For the text-containing cell, return its midpoint in [X, Y] coordinate format. 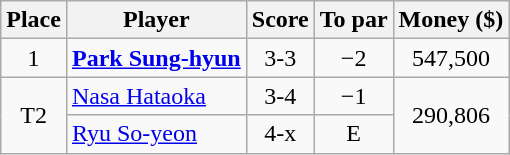
Money ($) [451, 20]
Score [280, 20]
1 [34, 58]
3-3 [280, 58]
−1 [354, 96]
E [354, 134]
Ryu So-yeon [156, 134]
3-4 [280, 96]
Place [34, 20]
Player [156, 20]
547,500 [451, 58]
T2 [34, 115]
290,806 [451, 115]
Park Sung-hyun [156, 58]
4-x [280, 134]
Nasa Hataoka [156, 96]
To par [354, 20]
−2 [354, 58]
